Capture the cell that displays the provided text and extract its [x, y] central coordinate. 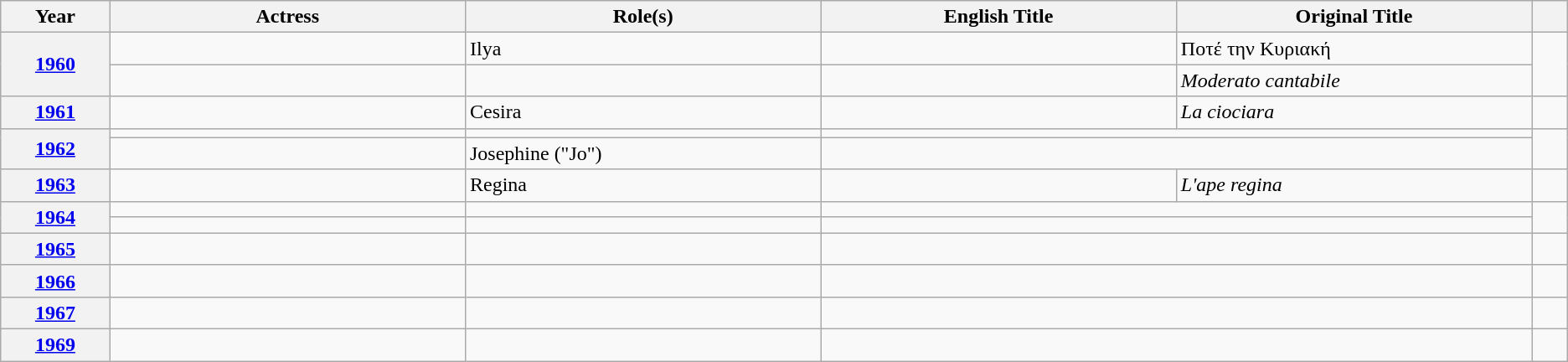
Year [55, 17]
1962 [55, 149]
1961 [55, 112]
Ποτέ την Κυριακή [1354, 49]
1963 [55, 185]
Moderato cantabile [1354, 80]
La ciociara [1354, 112]
1969 [55, 344]
1965 [55, 249]
L'ape regina [1354, 185]
Actress [287, 17]
Role(s) [642, 17]
1960 [55, 65]
Ilya [642, 49]
1966 [55, 281]
1967 [55, 313]
1964 [55, 217]
Josephine ("Jo") [642, 153]
Cesira [642, 112]
English Title [998, 17]
Regina [642, 185]
Original Title [1354, 17]
